Provide the [x, y] coordinate of the cell's center where the given text is located.  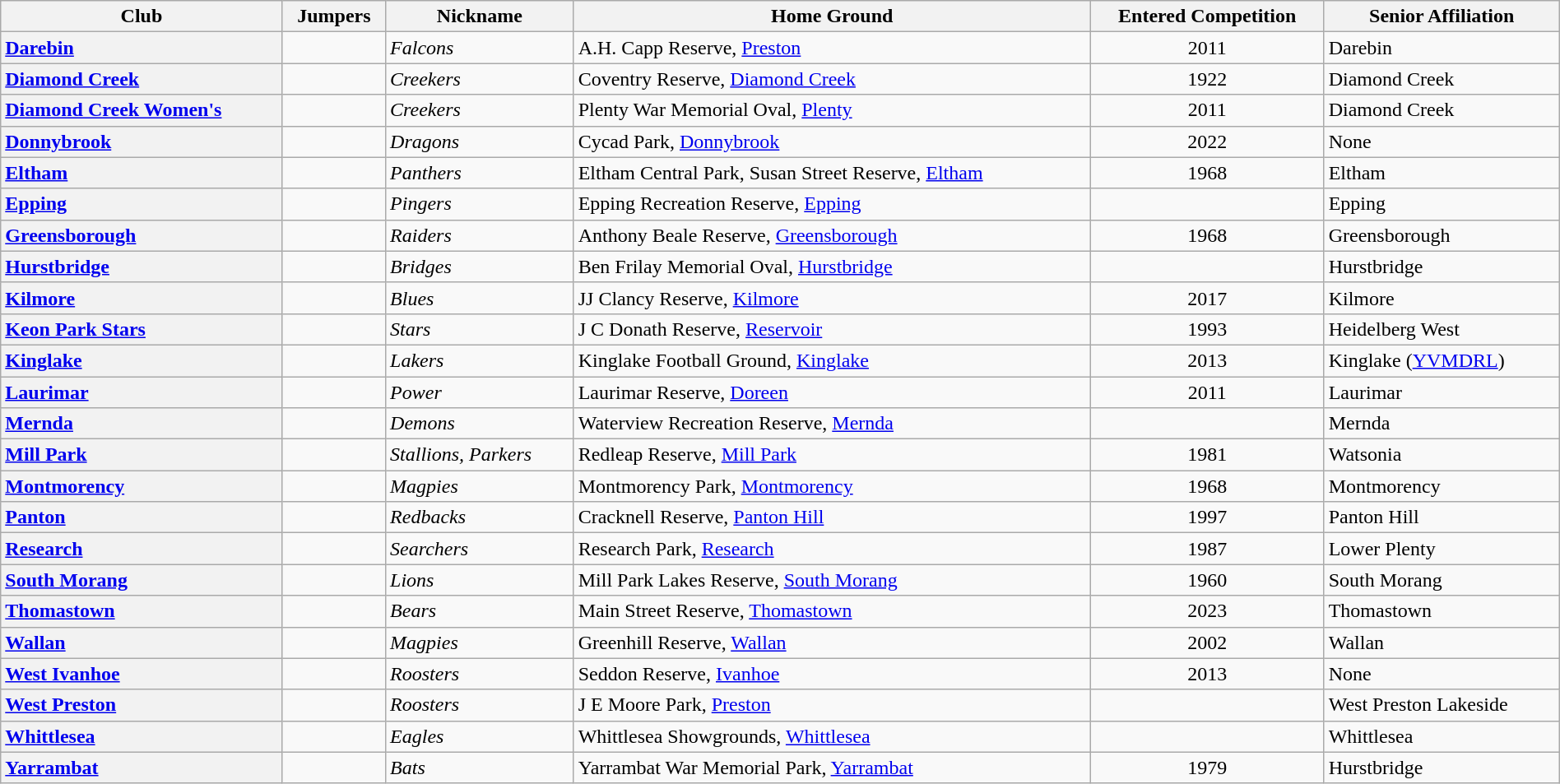
Heidelberg West [1442, 329]
Plenty War Memorial Oval, Plenty [832, 110]
Ben Frilay Memorial Oval, Hurstbridge [832, 267]
Lakers [481, 360]
1997 [1207, 517]
Entered Competition [1207, 16]
Mill Park Lakes Reserve, South Morang [832, 580]
Kinglake (YVMDRL) [1442, 360]
2023 [1207, 611]
1960 [1207, 580]
Jumpers [334, 16]
Searchers [481, 549]
Stars [481, 329]
West Preston Lakeside [1442, 705]
Laurimar Reserve, Doreen [832, 392]
Power [481, 392]
Montmorency Park, Montmorency [832, 486]
Research Park, Research [832, 549]
West Ivanhoe [142, 674]
Coventry Reserve, Diamond Creek [832, 79]
West Preston [142, 705]
Whittlesea Showgrounds, Whittlesea [832, 736]
Main Street Reserve, Thomastown [832, 611]
Seddon Reserve, Ivanhoe [832, 674]
Diamond Creek Women's [142, 110]
Eagles [481, 736]
Yarrambat War Memorial Park, Yarrambat [832, 768]
Blues [481, 298]
Redleap Reserve, Mill Park [832, 455]
Lions [481, 580]
A.H. Capp Reserve, Preston [832, 48]
1922 [1207, 79]
Nickname [481, 16]
2002 [1207, 643]
Home Ground [832, 16]
Pingers [481, 204]
JJ Clancy Reserve, Kilmore [832, 298]
Panton Hill [1442, 517]
2017 [1207, 298]
Epping Recreation Reserve, Epping [832, 204]
Keon Park Stars [142, 329]
Lower Plenty [1442, 549]
1981 [1207, 455]
1987 [1207, 549]
Falcons [481, 48]
Watsonia [1442, 455]
Cycad Park, Donnybrook [832, 141]
Senior Affiliation [1442, 16]
J E Moore Park, Preston [832, 705]
Kinglake Football Ground, Kinglake [832, 360]
Cracknell Reserve, Panton Hill [832, 517]
Waterview Recreation Reserve, Mernda [832, 424]
Redbacks [481, 517]
Kinglake [142, 360]
Bears [481, 611]
Eltham Central Park, Susan Street Reserve, Eltham [832, 173]
1993 [1207, 329]
Greenhill Reserve, Wallan [832, 643]
Anthony Beale Reserve, Greensborough [832, 235]
J C Donath Reserve, Reservoir [832, 329]
Bats [481, 768]
Panton [142, 517]
Stallions, Parkers [481, 455]
Club [142, 16]
Research [142, 549]
Yarrambat [142, 768]
Dragons [481, 141]
Raiders [481, 235]
2022 [1207, 141]
Demons [481, 424]
Mill Park [142, 455]
Bridges [481, 267]
Panthers [481, 173]
1979 [1207, 768]
Donnybrook [142, 141]
